Locate the cell with the specified text and output its (X, Y) center coordinate. 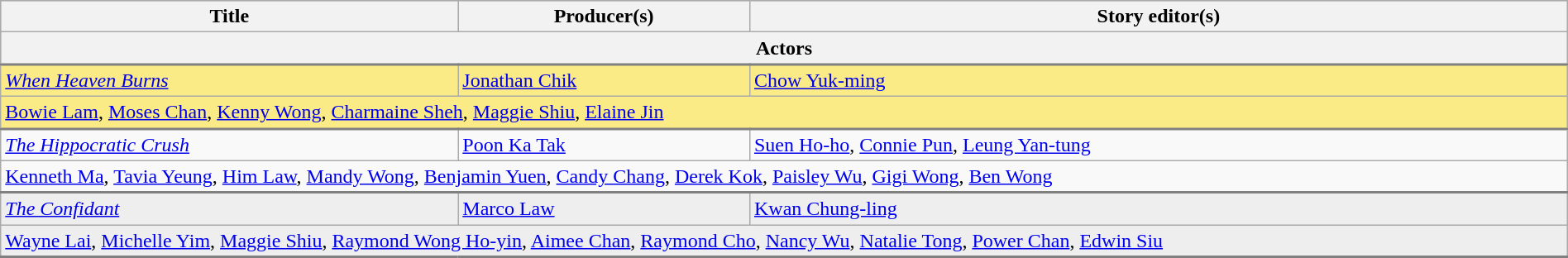
When Heaven Burns (230, 81)
Story editor(s) (1158, 17)
Actors (784, 48)
Bowie Lam, Moses Chan, Kenny Wong, Charmaine Sheh, Maggie Shiu, Elaine Jin (784, 112)
The Hippocratic Crush (230, 144)
Title (230, 17)
Poon Ka Tak (604, 144)
Kwan Chung-ling (1158, 208)
Marco Law (604, 208)
Wayne Lai, Michelle Yim, Maggie Shiu, Raymond Wong Ho-yin, Aimee Chan, Raymond Cho, Nancy Wu, Natalie Tong, Power Chan, Edwin Siu (784, 241)
Suen Ho-ho, Connie Pun, Leung Yan-tung (1158, 144)
Kenneth Ma, Tavia Yeung, Him Law, Mandy Wong, Benjamin Yuen, Candy Chang, Derek Kok, Paisley Wu, Gigi Wong, Ben Wong (784, 177)
Jonathan Chik (604, 81)
The Confidant (230, 208)
Chow Yuk-ming (1158, 81)
Producer(s) (604, 17)
